For the text-containing cell, return its midpoint in (X, Y) coordinate format. 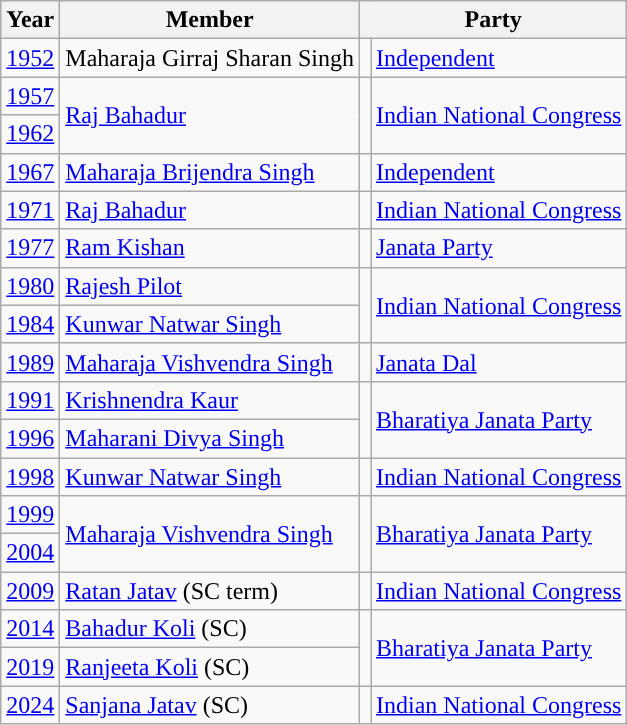
Ranjeeta Koli (SC) (210, 667)
2014 (30, 629)
1980 (30, 286)
2024 (30, 705)
Party (492, 20)
1984 (30, 324)
Sanjana Jatav (SC) (210, 705)
1971 (30, 210)
2009 (30, 591)
Maharaja Girraj Sharan Singh (210, 58)
1977 (30, 248)
Rajesh Pilot (210, 286)
2004 (30, 553)
Ratan Jatav (SC term) (210, 591)
Maharaja Brijendra Singh (210, 172)
1967 (30, 172)
1991 (30, 400)
1999 (30, 515)
Janata Party (499, 248)
Year (30, 20)
1957 (30, 96)
1996 (30, 438)
1962 (30, 134)
Member (210, 20)
2019 (30, 667)
Krishnendra Kaur (210, 400)
Ram Kishan (210, 248)
1989 (30, 362)
Maharani Divya Singh (210, 438)
Janata Dal (499, 362)
1998 (30, 477)
Bahadur Koli (SC) (210, 629)
1952 (30, 58)
